From the cell containing the given text, extract its center point as [x, y] coordinate. 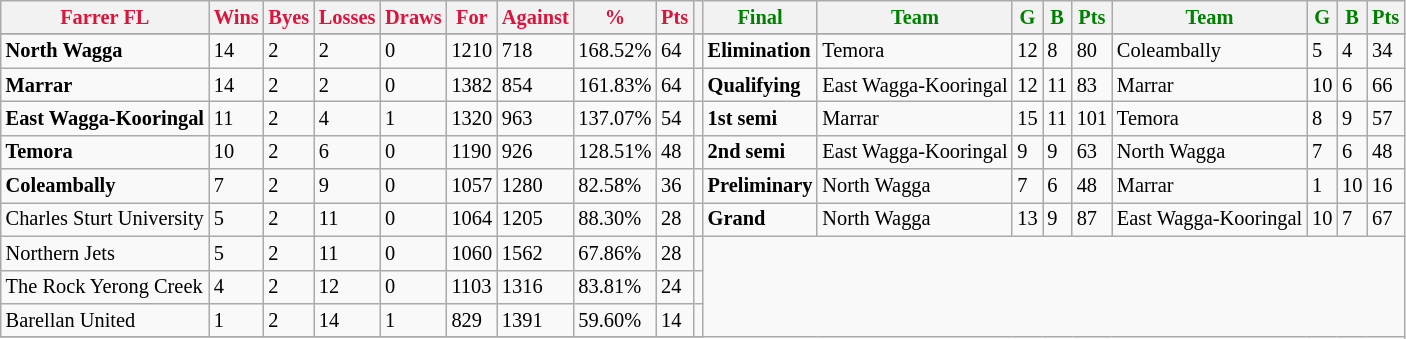
1057 [472, 186]
Final [760, 17]
1391 [536, 320]
Preliminary [760, 186]
1316 [536, 287]
For [472, 17]
Against [536, 17]
Charles Sturt University [105, 219]
161.83% [616, 85]
Byes [289, 17]
1103 [472, 287]
1562 [536, 253]
1064 [472, 219]
15 [1027, 118]
Draws [413, 17]
87 [1092, 219]
101 [1092, 118]
1060 [472, 253]
66 [1386, 85]
128.51% [616, 152]
24 [674, 287]
1205 [536, 219]
Wins [236, 17]
36 [674, 186]
718 [536, 51]
168.52% [616, 51]
34 [1386, 51]
1st semi [760, 118]
13 [1027, 219]
63 [1092, 152]
Elimination [760, 51]
829 [472, 320]
The Rock Yerong Creek [105, 287]
137.07% [616, 118]
67.86% [616, 253]
57 [1386, 118]
926 [536, 152]
Farrer FL [105, 17]
Barellan United [105, 320]
Northern Jets [105, 253]
1382 [472, 85]
88.30% [616, 219]
1190 [472, 152]
1210 [472, 51]
16 [1386, 186]
854 [536, 85]
59.60% [616, 320]
Losses [347, 17]
1320 [472, 118]
Qualifying [760, 85]
963 [536, 118]
2nd semi [760, 152]
% [616, 17]
67 [1386, 219]
1280 [536, 186]
80 [1092, 51]
Grand [760, 219]
83.81% [616, 287]
82.58% [616, 186]
83 [1092, 85]
54 [674, 118]
